Search for the cell housing the specified text and yield its [x, y] center coordinate. 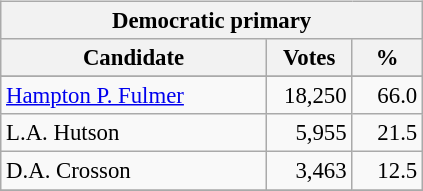
Democratic primary [212, 21]
L.A. Hutson [134, 133]
5,955 [309, 133]
21.5 [388, 133]
D.A. Crosson [134, 171]
3,463 [309, 171]
18,250 [309, 96]
Hampton P. Fulmer [134, 96]
66.0 [388, 96]
Candidate [134, 58]
% [388, 58]
12.5 [388, 171]
Votes [309, 58]
